Pinpoint the cell where the given text exists, returning its [X, Y] midpoint coordinate. 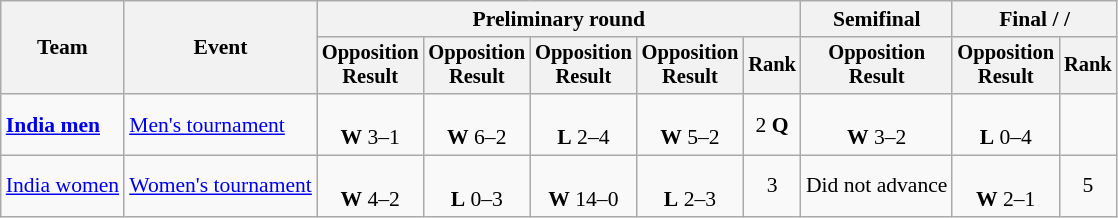
L 2–3 [690, 186]
W 2–1 [1006, 186]
Preliminary round [559, 19]
2 Q [772, 124]
W 4–2 [370, 186]
W 14–0 [584, 186]
India women [62, 186]
India men [62, 124]
Men's tournament [220, 124]
W 6–2 [476, 124]
Did not advance [877, 186]
3 [772, 186]
Semifinal [877, 19]
W 3–1 [370, 124]
Women's tournament [220, 186]
Final / / [1034, 19]
W 5–2 [690, 124]
Team [62, 48]
Event [220, 48]
W 3–2 [877, 124]
5 [1088, 186]
L 0–4 [1006, 124]
L 0–3 [476, 186]
L 2–4 [584, 124]
